Pinpoint the cell where the given text exists, returning its [X, Y] midpoint coordinate. 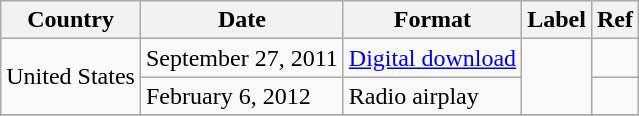
Date [242, 20]
Format [432, 20]
United States [71, 77]
Ref [614, 20]
Label [557, 20]
February 6, 2012 [242, 96]
Radio airplay [432, 96]
September 27, 2011 [242, 58]
Digital download [432, 58]
Country [71, 20]
